Capture the cell that displays the provided text and extract its [X, Y] central coordinate. 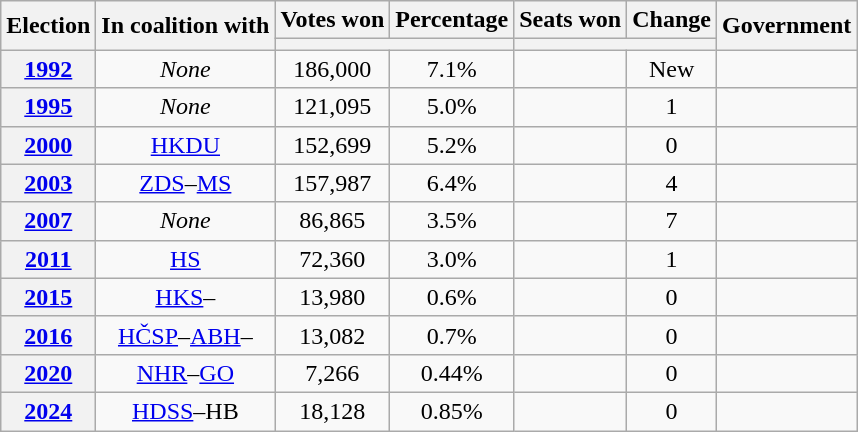
2007 [48, 221]
7.1% [452, 69]
ZDS–MS [186, 183]
7,266 [332, 373]
0.44% [452, 373]
In coalition with [186, 26]
2024 [48, 411]
3.0% [452, 259]
6.4% [452, 183]
2016 [48, 335]
2000 [48, 145]
5.2% [452, 145]
HKS– [186, 297]
Seats won [570, 20]
HDSS–HB [186, 411]
157,987 [332, 183]
0.85% [452, 411]
0.6% [452, 297]
1995 [48, 107]
2015 [48, 297]
2011 [48, 259]
186,000 [332, 69]
New [672, 69]
Percentage [452, 20]
Votes won [332, 20]
HS [186, 259]
Election [48, 26]
13,980 [332, 297]
HKDU [186, 145]
121,095 [332, 107]
18,128 [332, 411]
3.5% [452, 221]
2020 [48, 373]
4 [672, 183]
7 [672, 221]
Change [672, 20]
152,699 [332, 145]
HČSP–ABH– [186, 335]
NHR–GO [186, 373]
72,360 [332, 259]
1992 [48, 69]
13,082 [332, 335]
0.7% [452, 335]
86,865 [332, 221]
5.0% [452, 107]
Government [786, 26]
2003 [48, 183]
